Extract the [X, Y] coordinate from the center of the cell holding the provided text.  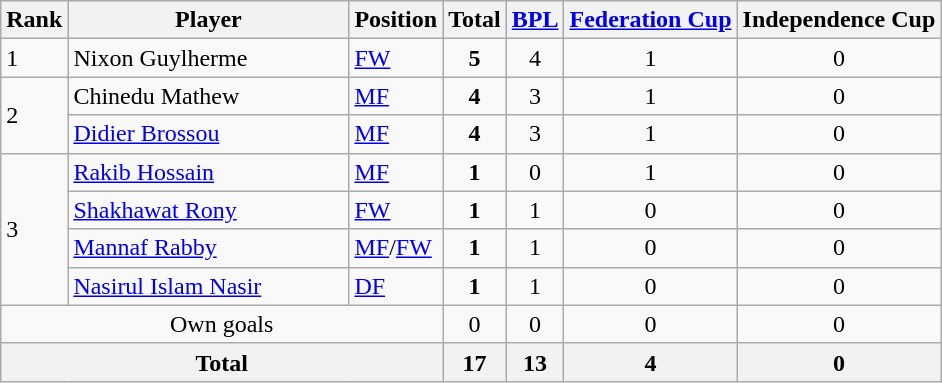
MF/FW [396, 248]
5 [475, 58]
Player [208, 20]
Didier Brossou [208, 134]
Shakhawat Rony [208, 210]
Position [396, 20]
Nasirul Islam Nasir [208, 286]
Independence Cup [839, 20]
Chinedu Mathew [208, 96]
13 [535, 362]
Nixon Guylherme [208, 58]
Federation Cup [650, 20]
Mannaf Rabby [208, 248]
Rank [34, 20]
BPL [535, 20]
17 [475, 362]
Rakib Hossain [208, 172]
2 [34, 115]
DF [396, 286]
Own goals [222, 324]
